Determine the [x, y] coordinate at the center of the cell enclosing the given text.  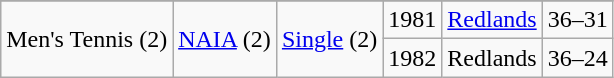
Men's Tennis (2) [87, 39]
Single (2) [329, 39]
36–24 [578, 58]
NAIA (2) [225, 39]
1982 [412, 58]
1981 [412, 20]
36–31 [578, 20]
